Locate the cell with the specified text and output its [x, y] center coordinate. 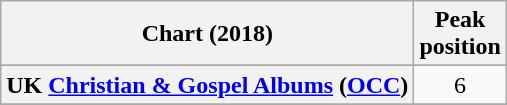
Peak position [460, 34]
6 [460, 85]
UK Christian & Gospel Albums (OCC) [208, 85]
Chart (2018) [208, 34]
